Extract the [X, Y] coordinate from the center of the cell holding the provided text.  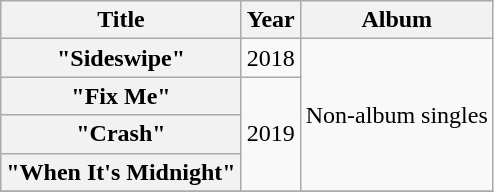
"Crash" [121, 134]
Album [396, 20]
"Sideswipe" [121, 58]
2018 [270, 58]
"Fix Me" [121, 96]
Year [270, 20]
"When It's Midnight" [121, 172]
2019 [270, 134]
Non-album singles [396, 115]
Title [121, 20]
